Find where the given text appears and provide that cell's center as (x, y) coordinate. 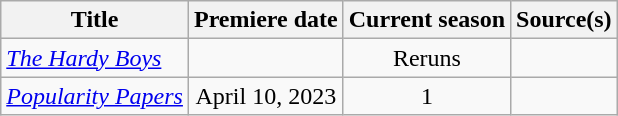
The Hardy Boys (95, 58)
Source(s) (564, 20)
1 (426, 96)
April 10, 2023 (266, 96)
Popularity Papers (95, 96)
Title (95, 20)
Current season (426, 20)
Reruns (426, 58)
Premiere date (266, 20)
